Locate the cell with the specified text and output its [x, y] center coordinate. 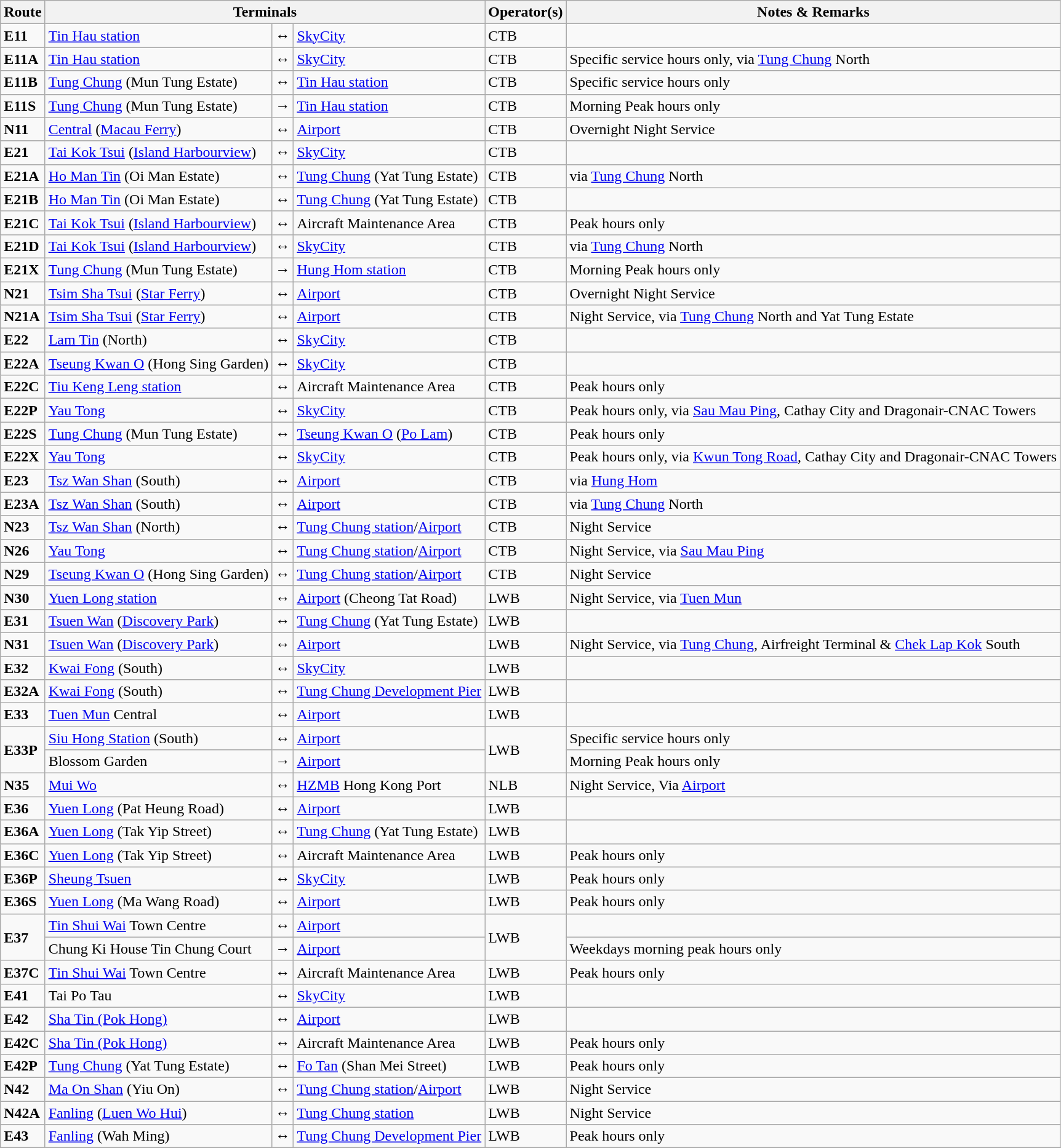
Central (Macau Ferry) [159, 129]
E22X [23, 457]
Night Service, via Sau Mau Ping [814, 551]
E21C [23, 223]
N31 [23, 644]
N42 [23, 1090]
E36 [23, 808]
N21 [23, 293]
N29 [23, 574]
Airport (Cheong Tat Road) [389, 597]
N23 [23, 527]
Peak hours only, via Kwun Tong Road, Cathay City and Dragonair-CNAC Towers [814, 457]
Notes & Remarks [814, 12]
Peak hours only, via Sau Mau Ping, Cathay City and Dragonair-CNAC Towers [814, 410]
Night Service, via Tung Chung North and Yat Tung Estate [814, 317]
E36S [23, 902]
E33 [23, 715]
Mui Wo [159, 785]
E32 [23, 668]
E23 [23, 480]
Tiu Keng Leng station [159, 387]
Blossom Garden [159, 762]
Operator(s) [526, 12]
NLB [526, 785]
Chung Ki House Tin Chung Court [159, 949]
E31 [23, 621]
Yuen Long station [159, 597]
Ma On Shan (Yiu On) [159, 1090]
E32A [23, 692]
E22C [23, 387]
Fo Tan (Shan Mei Street) [389, 1066]
Tuen Mun Central [159, 715]
E21X [23, 269]
Yuen Long (Pat Heung Road) [159, 808]
N35 [23, 785]
Hung Hom station [389, 269]
E22P [23, 410]
Terminals [265, 12]
Weekdays morning peak hours only [814, 949]
Tung Chung station [389, 1113]
E21A [23, 176]
HZMB Hong Kong Port [389, 785]
Yuen Long (Ma Wang Road) [159, 902]
N42A [23, 1113]
Night Service, Via Airport [814, 785]
E43 [23, 1136]
Specific service hours only, via Tung Chung North [814, 59]
Lam Tin (North) [159, 340]
N30 [23, 597]
Fanling (Luen Wo Hui) [159, 1113]
Night Service, via Tung Chung, Airfreight Terminal & Chek Lap Kok South [814, 644]
Route [23, 12]
E22 [23, 340]
E36P [23, 879]
E22S [23, 434]
Siu Hong Station (South) [159, 738]
E23A [23, 504]
E11B [23, 82]
Night Service, via Tuen Mun [814, 597]
Tai Po Tau [159, 995]
E21B [23, 199]
E21 [23, 153]
E22A [23, 364]
E42 [23, 1019]
E11 [23, 36]
E11A [23, 59]
Tsz Wan Shan (North) [159, 527]
E21D [23, 246]
E36C [23, 855]
E33P [23, 750]
E42P [23, 1066]
Sheung Tsuen [159, 879]
E37C [23, 972]
N21A [23, 317]
E11S [23, 106]
E36A [23, 832]
Tseung Kwan O (Po Lam) [389, 434]
E37 [23, 937]
via Hung Hom [814, 480]
E41 [23, 995]
E42C [23, 1043]
N11 [23, 129]
N26 [23, 551]
Fanling (Wah Ming) [159, 1136]
